Output the [x, y] coordinate of the center of the cell containing the given text.  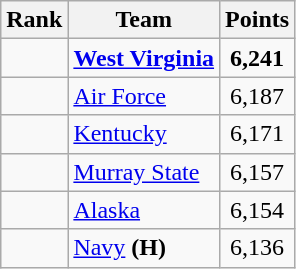
Kentucky [144, 134]
Alaska [144, 210]
6,154 [258, 210]
Navy (H) [144, 248]
Team [144, 20]
Rank [34, 20]
West Virginia [144, 58]
Points [258, 20]
6,157 [258, 172]
6,241 [258, 58]
6,187 [258, 96]
Air Force [144, 96]
6,171 [258, 134]
6,136 [258, 248]
Murray State [144, 172]
